Extract the [x, y] coordinate from the center of the cell holding the provided text.  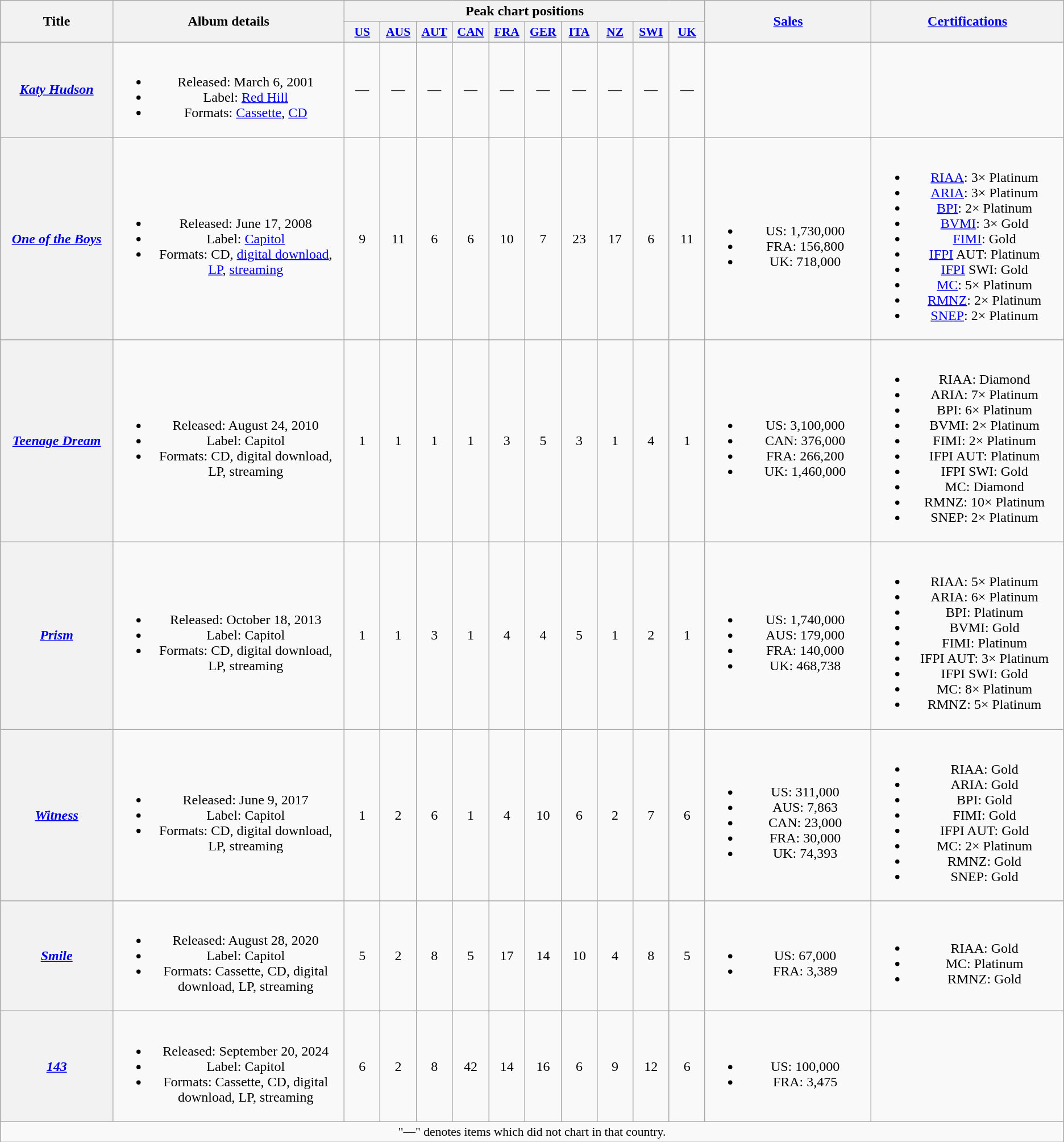
RIAA: 5× PlatinumARIA: 6× PlatinumBPI: PlatinumBVMI: GoldFIMI: PlatinumIFPI AUT: 3× PlatinumIFPI SWI: GoldMC: 8× PlatinumRMNZ: 5× Platinum [967, 636]
16 [543, 1066]
Released: August 28, 2020Label: CapitolFormats: Cassette, CD, digital download, LP, streaming [228, 956]
FRA [507, 32]
NZ [615, 32]
US: 100,000FRA: 3,475 [788, 1066]
US: 3,100,000CAN: 376,000FRA: 266,200UK: 1,460,000 [788, 441]
AUS [398, 32]
Teenage Dream [57, 441]
RIAA: GoldARIA: GoldBPI: GoldFIMI: GoldIFPI AUT: GoldMC: 2× PlatinumRMNZ: GoldSNEP: Gold [967, 815]
Released: August 24, 2010Label: CapitolFormats: CD, digital download, LP, streaming [228, 441]
UK [687, 32]
US: 1,730,000FRA: 156,800UK: 718,000 [788, 239]
US: 1,740,000AUS: 179,000FRA: 140,000UK: 468,738 [788, 636]
Released: June 9, 2017Label: CapitolFormats: CD, digital download, LP, streaming [228, 815]
12 [651, 1066]
AUT [434, 32]
RIAA: GoldMC: PlatinumRMNZ: Gold [967, 956]
Peak chart positions [525, 11]
Released: October 18, 2013Label: CapitolFormats: CD, digital download, LP, streaming [228, 636]
Certifications [967, 22]
Album details [228, 22]
US [363, 32]
Title [57, 22]
Sales [788, 22]
Released: September 20, 2024Label: CapitolFormats: Cassette, CD, digital download, LP, streaming [228, 1066]
US: 311,000AUS: 7,863CAN: 23,000FRA: 30,000UK: 74,393 [788, 815]
One of the Boys [57, 239]
Smile [57, 956]
143 [57, 1066]
42 [471, 1066]
US: 67,000FRA: 3,389 [788, 956]
GER [543, 32]
CAN [471, 32]
Katy Hudson [57, 90]
ITA [579, 32]
"—" denotes items which did not chart in that country. [532, 1132]
Released: June 17, 2008Label: CapitolFormats: CD, digital download, LP, streaming [228, 239]
Witness [57, 815]
SWI [651, 32]
Prism [57, 636]
23 [579, 239]
Released: March 6, 2001Label: Red HillFormats: Cassette, CD [228, 90]
